Locate the cell with the specified text and output its (x, y) center coordinate. 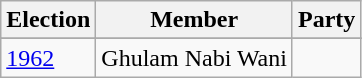
Member (194, 20)
Party (326, 20)
Ghulam Nabi Wani (194, 58)
1962 (48, 58)
Election (48, 20)
